Return (X, Y) of the center of cell containing provided text 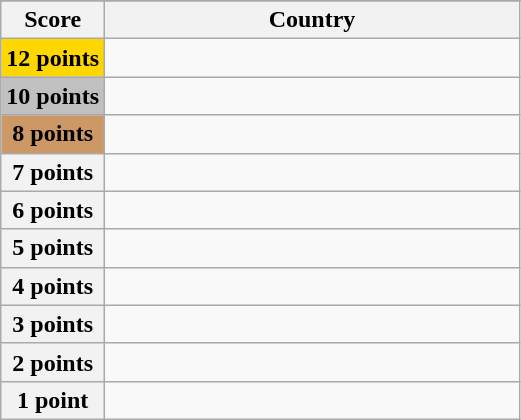
8 points (53, 134)
1 point (53, 400)
12 points (53, 58)
3 points (53, 324)
Score (53, 20)
6 points (53, 210)
2 points (53, 362)
5 points (53, 248)
10 points (53, 96)
7 points (53, 172)
4 points (53, 286)
Country (312, 20)
